Detect which cell encompasses the target text, then output its (X, Y) center coordinate. 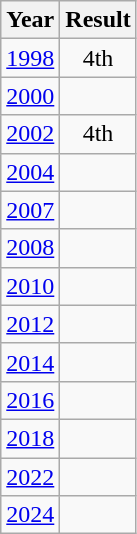
2016 (30, 400)
2022 (30, 477)
2002 (30, 134)
2024 (30, 515)
2018 (30, 438)
2012 (30, 324)
1998 (30, 58)
2008 (30, 248)
Result (98, 20)
2014 (30, 362)
2004 (30, 172)
2007 (30, 210)
Year (30, 20)
2000 (30, 96)
2010 (30, 286)
